Capture the cell that displays the provided text and extract its (x, y) central coordinate. 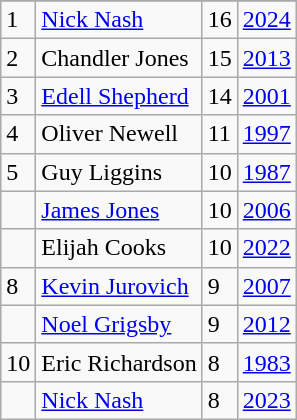
16 (220, 20)
1 (18, 20)
1987 (266, 172)
Eric Richardson (119, 362)
2006 (266, 210)
2022 (266, 248)
2023 (266, 400)
Guy Liggins (119, 172)
2024 (266, 20)
5 (18, 172)
Elijah Cooks (119, 248)
Oliver Newell (119, 134)
11 (220, 134)
1997 (266, 134)
Kevin Jurovich (119, 286)
2001 (266, 96)
2007 (266, 286)
14 (220, 96)
2 (18, 58)
James Jones (119, 210)
1983 (266, 362)
3 (18, 96)
2013 (266, 58)
4 (18, 134)
15 (220, 58)
Noel Grigsby (119, 324)
Chandler Jones (119, 58)
2012 (266, 324)
Edell Shepherd (119, 96)
